Provide the [X, Y] coordinate of the cell's center where the given text is located.  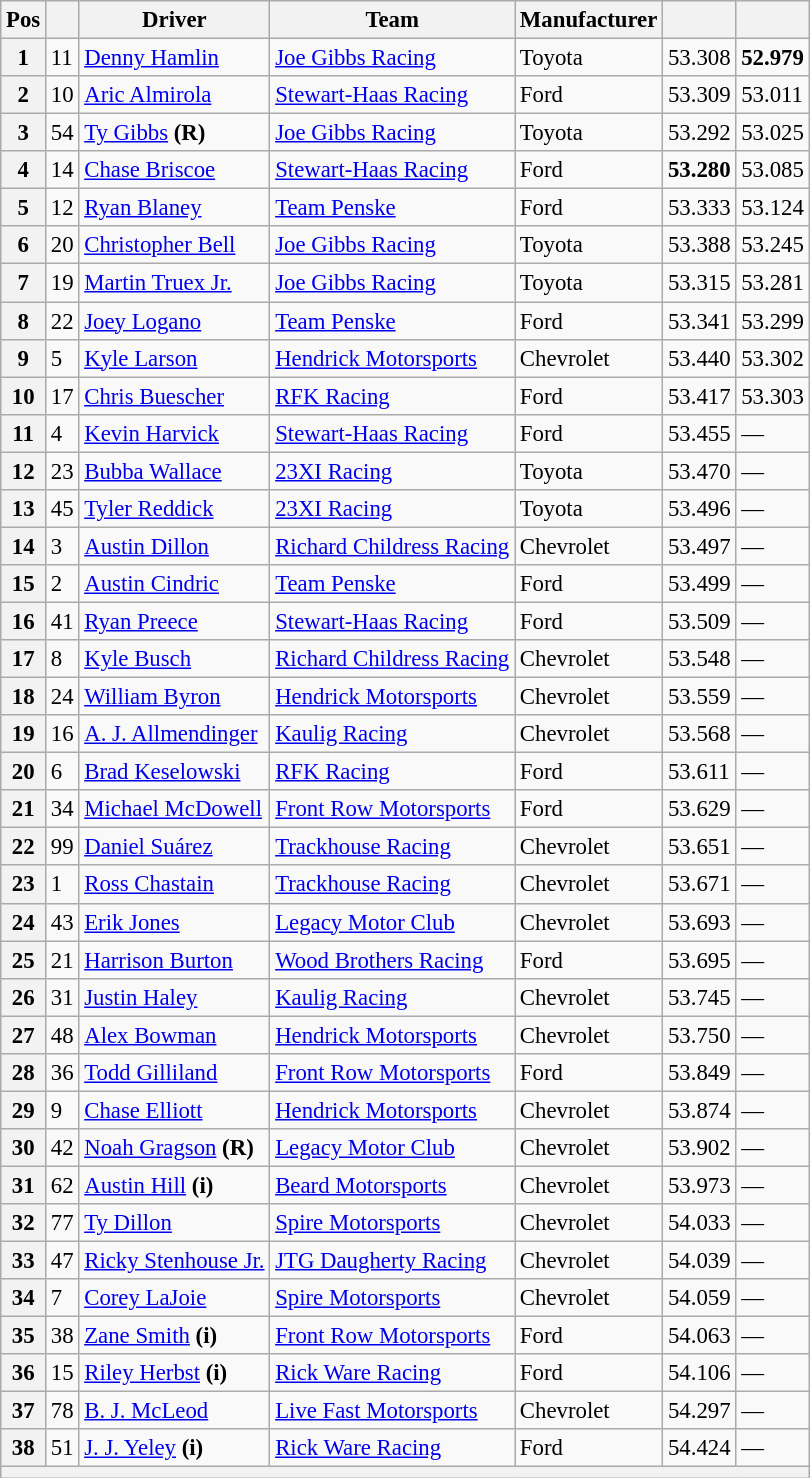
Chris Buescher [174, 396]
53.629 [700, 809]
53.302 [772, 358]
Todd Gilliland [174, 1073]
53.745 [700, 997]
Chase Elliott [174, 1110]
53.695 [700, 960]
JTG Daugherty Racing [392, 1261]
Aric Almirola [174, 95]
Joey Logano [174, 321]
Zane Smith (i) [174, 1336]
52.979 [772, 58]
77 [62, 1223]
Ty Dillon [174, 1223]
Ricky Stenhouse Jr. [174, 1261]
47 [62, 1261]
Kevin Harvick [174, 433]
B. J. McLeod [174, 1411]
32 [24, 1223]
Tyler Reddick [174, 509]
53.902 [700, 1148]
99 [62, 847]
Justin Haley [174, 997]
78 [62, 1411]
13 [24, 509]
Bubba Wallace [174, 471]
Austin Cindric [174, 584]
53.245 [772, 245]
53.124 [772, 208]
Ryan Blaney [174, 208]
62 [62, 1185]
Austin Dillon [174, 546]
Martin Truex Jr. [174, 283]
Erik Jones [174, 922]
Ty Gibbs (R) [174, 133]
53.470 [700, 471]
Team [392, 20]
43 [62, 922]
William Byron [174, 697]
Denny Hamlin [174, 58]
48 [62, 1035]
53.281 [772, 283]
Driver [174, 20]
53.315 [700, 283]
25 [24, 960]
29 [24, 1110]
Michael McDowell [174, 809]
54.063 [700, 1336]
53.568 [700, 734]
53.025 [772, 133]
A. J. Allmendinger [174, 734]
Alex Bowman [174, 1035]
53.611 [700, 772]
53.341 [700, 321]
Austin Hill (i) [174, 1185]
53.299 [772, 321]
54.297 [700, 1411]
Chase Briscoe [174, 170]
53.308 [700, 58]
Pos [24, 20]
53.651 [700, 847]
53.559 [700, 697]
45 [62, 509]
Ross Chastain [174, 885]
54 [62, 133]
51 [62, 1449]
Corey LaJoie [174, 1298]
54.424 [700, 1449]
54.033 [700, 1223]
42 [62, 1148]
54.059 [700, 1298]
53.750 [700, 1035]
Daniel Suárez [174, 847]
53.440 [700, 358]
53.303 [772, 396]
53.333 [700, 208]
Noah Gragson (R) [174, 1148]
J. J. Yeley (i) [174, 1449]
27 [24, 1035]
53.292 [700, 133]
53.849 [700, 1073]
53.085 [772, 170]
30 [24, 1148]
53.693 [700, 922]
53.509 [700, 621]
Christopher Bell [174, 245]
54.106 [700, 1373]
53.973 [700, 1185]
Ryan Preece [174, 621]
Manufacturer [589, 20]
53.309 [700, 95]
53.280 [700, 170]
26 [24, 997]
53.499 [700, 584]
Live Fast Motorsports [392, 1411]
18 [24, 697]
37 [24, 1411]
35 [24, 1336]
53.874 [700, 1110]
Kyle Busch [174, 659]
33 [24, 1261]
53.388 [700, 245]
54.039 [700, 1261]
Kyle Larson [174, 358]
53.011 [772, 95]
Brad Keselowski [174, 772]
53.496 [700, 509]
53.548 [700, 659]
28 [24, 1073]
Riley Herbst (i) [174, 1373]
41 [62, 621]
Harrison Burton [174, 960]
53.497 [700, 546]
Beard Motorsports [392, 1185]
53.455 [700, 433]
53.671 [700, 885]
Wood Brothers Racing [392, 960]
53.417 [700, 396]
